Pinpoint the cell where the given text exists, returning its [x, y] midpoint coordinate. 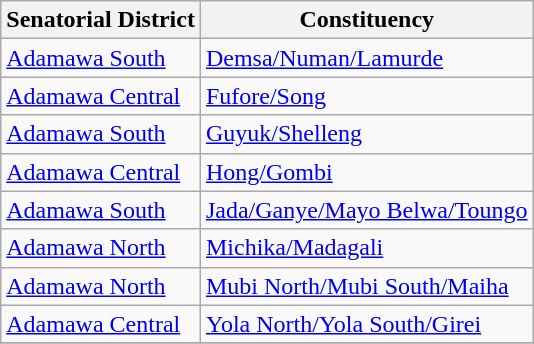
Fufore/Song [366, 96]
Constituency [366, 20]
Michika/Madagali [366, 248]
Demsa/Numan/Lamurde [366, 58]
Hong/Gombi [366, 172]
Mubi North/Mubi South/Maiha [366, 286]
Senatorial District [101, 20]
Guyuk/Shelleng [366, 134]
Yola North/Yola South/Girei [366, 324]
Jada/Ganye/Mayo Belwa/Toungo [366, 210]
